Output the [X, Y] coordinate of the center of the cell containing the given text.  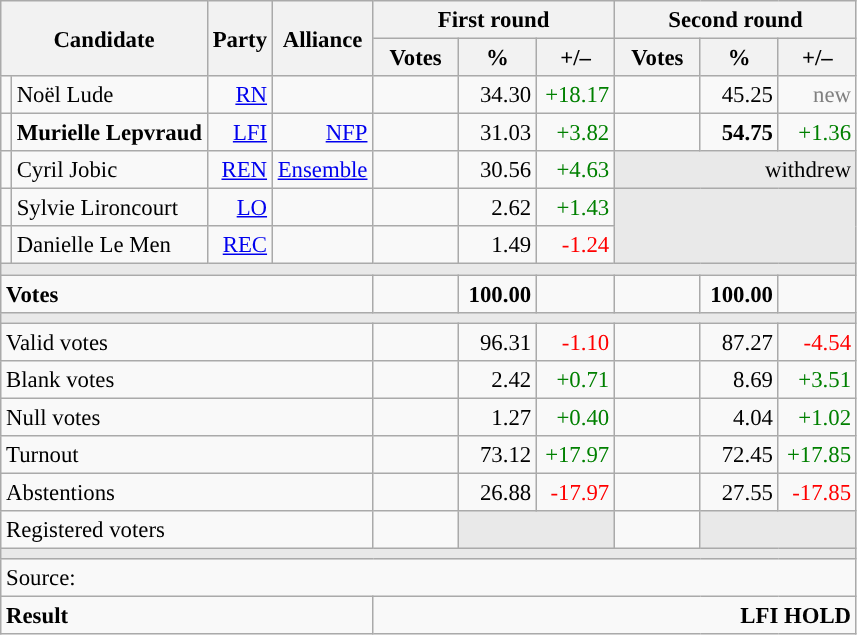
Turnout [187, 455]
Sylvie Lironcourt [109, 208]
54.75 [739, 133]
-17.85 [817, 492]
First round [494, 20]
REC [240, 245]
REN [240, 170]
96.31 [497, 342]
Danielle Le Men [109, 245]
withdrew [736, 170]
26.88 [497, 492]
1.49 [497, 245]
LFI HOLD [615, 616]
+4.63 [575, 170]
new [817, 95]
31.03 [497, 133]
Valid votes [187, 342]
-17.97 [575, 492]
+1.02 [817, 417]
Party [240, 38]
Second round [736, 20]
Candidate [104, 38]
45.25 [739, 95]
Ensemble [322, 170]
Result [187, 616]
Null votes [187, 417]
+1.36 [817, 133]
Alliance [322, 38]
+1.43 [575, 208]
Blank votes [187, 379]
Registered voters [187, 530]
-1.10 [575, 342]
-4.54 [817, 342]
1.27 [497, 417]
Abstentions [187, 492]
NFP [322, 133]
2.62 [497, 208]
8.69 [739, 379]
+17.97 [575, 455]
30.56 [497, 170]
RN [240, 95]
87.27 [739, 342]
+17.85 [817, 455]
Murielle Lepvraud [109, 133]
LO [240, 208]
4.04 [739, 417]
-1.24 [575, 245]
34.30 [497, 95]
2.42 [497, 379]
Noël Lude [109, 95]
+3.51 [817, 379]
72.45 [739, 455]
+18.17 [575, 95]
73.12 [497, 455]
27.55 [739, 492]
Source: [429, 578]
+0.71 [575, 379]
Cyril Jobic [109, 170]
LFI [240, 133]
+0.40 [575, 417]
+3.82 [575, 133]
